Determine the (x, y) coordinate at the center of the cell enclosing the given text.  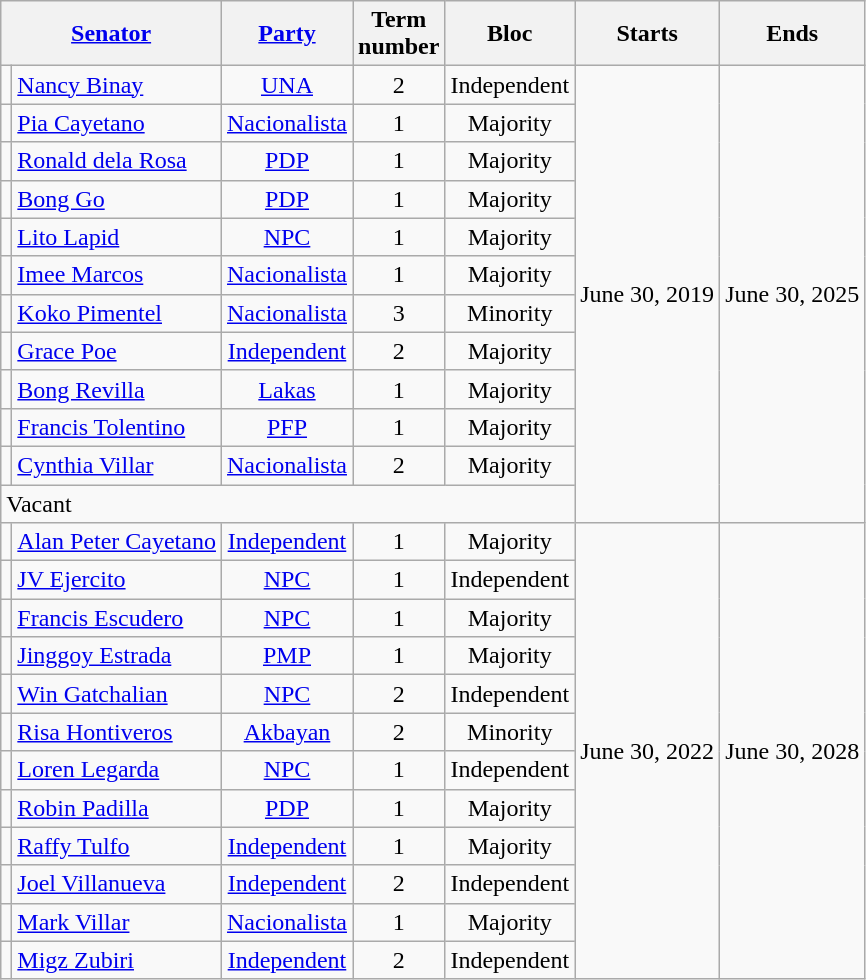
June 30, 2022 (648, 752)
Win Gatchalian (117, 694)
Starts (648, 34)
Jinggoy Estrada (117, 656)
Bloc (510, 34)
Francis Escudero (117, 618)
Bong Revilla (117, 389)
Akbayan (286, 732)
June 30, 2028 (792, 752)
Migz Zubiri (117, 960)
Lito Lapid (117, 237)
Imee Marcos (117, 275)
Alan Peter Cayetano (117, 542)
Ends (792, 34)
Raffy Tulfo (117, 846)
UNA (286, 85)
Senator (112, 34)
JV Ejercito (117, 580)
PMP (286, 656)
Joel Villanueva (117, 884)
Francis Tolentino (117, 427)
Cynthia Villar (117, 465)
Koko Pimentel (117, 313)
Lakas (286, 389)
Ronald dela Rosa (117, 161)
Bong Go (117, 199)
PFP (286, 427)
Party (286, 34)
June 30, 2025 (792, 294)
Pia Cayetano (117, 123)
Vacant (288, 503)
Grace Poe (117, 351)
Loren Legarda (117, 770)
Robin Padilla (117, 808)
June 30, 2019 (648, 294)
Mark Villar (117, 922)
Termnumber (398, 34)
Risa Hontiveros (117, 732)
3 (398, 313)
Nancy Binay (117, 85)
